From the cell containing the given text, extract its center point as (x, y) coordinate. 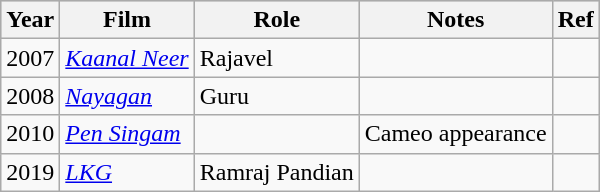
2007 (30, 58)
Film (127, 20)
Notes (456, 20)
Rajavel (276, 58)
2010 (30, 134)
LKG (127, 172)
Role (276, 20)
Nayagan (127, 96)
2008 (30, 96)
Guru (276, 96)
Cameo appearance (456, 134)
Ref (576, 20)
Ramraj Pandian (276, 172)
Kaanal Neer (127, 58)
Year (30, 20)
Pen Singam (127, 134)
2019 (30, 172)
